Pinpoint the cell where the given text exists, returning its (X, Y) midpoint coordinate. 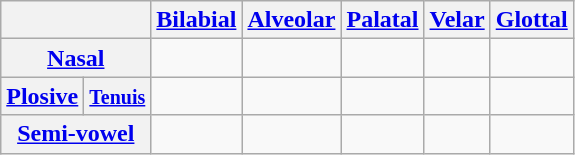
Bilabial (196, 20)
Alveolar (292, 20)
Nasal (76, 58)
Semi-vowel (76, 134)
Tenuis (118, 96)
Palatal (382, 20)
Plosive (42, 96)
Velar (457, 20)
Glottal (532, 20)
